Scan for the cell matching the given text and deliver its (x, y) coordinate at center. 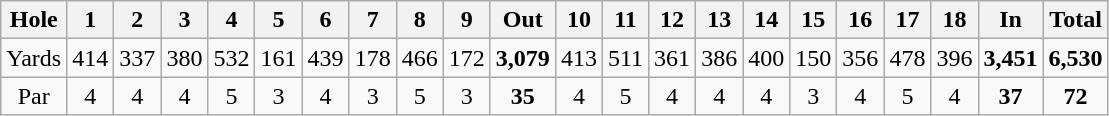
72 (1076, 96)
6,530 (1076, 58)
400 (766, 58)
337 (138, 58)
361 (672, 58)
Out (522, 20)
16 (860, 20)
3,079 (522, 58)
380 (184, 58)
10 (578, 20)
439 (326, 58)
15 (814, 20)
396 (954, 58)
8 (420, 20)
414 (90, 58)
Hole (34, 20)
11 (625, 20)
6 (326, 20)
12 (672, 20)
3,451 (1010, 58)
178 (372, 58)
2 (138, 20)
356 (860, 58)
511 (625, 58)
17 (908, 20)
18 (954, 20)
1 (90, 20)
9 (466, 20)
7 (372, 20)
Total (1076, 20)
413 (578, 58)
14 (766, 20)
386 (720, 58)
161 (278, 58)
150 (814, 58)
37 (1010, 96)
In (1010, 20)
Par (34, 96)
172 (466, 58)
478 (908, 58)
466 (420, 58)
35 (522, 96)
532 (232, 58)
Yards (34, 58)
13 (720, 20)
